Find where the given text appears and provide that cell's center as (x, y) coordinate. 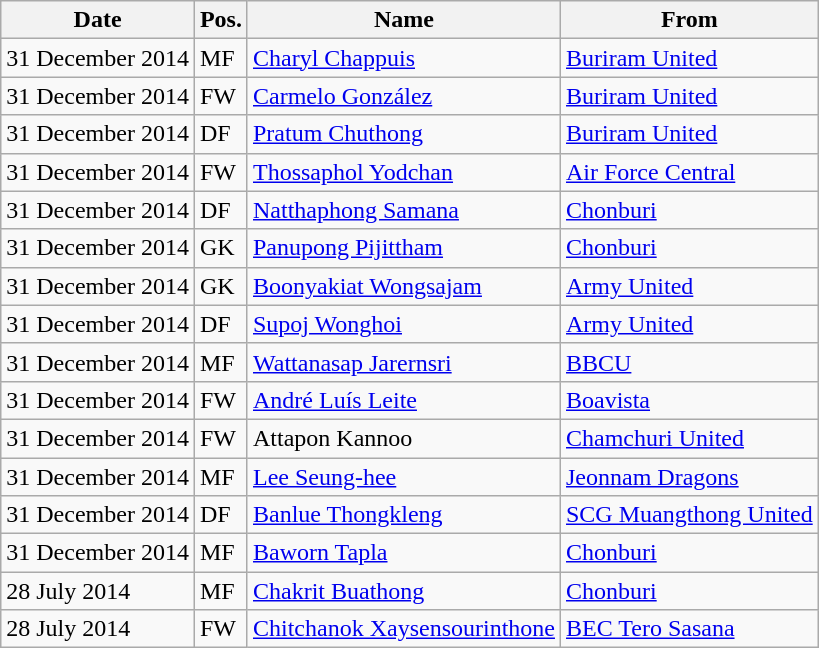
Chitchanok Xaysensourinthone (404, 629)
Panupong Pijittham (404, 248)
Supoj Wonghoi (404, 324)
Jeonnam Dragons (689, 477)
From (689, 20)
Thossaphol Yodchan (404, 172)
Air Force Central (689, 172)
Date (98, 20)
Carmelo González (404, 96)
Name (404, 20)
Attapon Kannoo (404, 438)
Chakrit Buathong (404, 591)
BEC Tero Sasana (689, 629)
Boonyakiat Wongsajam (404, 286)
Banlue Thongkleng (404, 515)
André Luís Leite (404, 400)
Charyl Chappuis (404, 58)
BBCU (689, 362)
Lee Seung-hee (404, 477)
Pratum Chuthong (404, 134)
Chamchuri United (689, 438)
Wattanasap Jarernsri (404, 362)
Boavista (689, 400)
Natthaphong Samana (404, 210)
Baworn Tapla (404, 553)
Pos. (220, 20)
SCG Muangthong United (689, 515)
